Capture the cell that displays the provided text and extract its (X, Y) central coordinate. 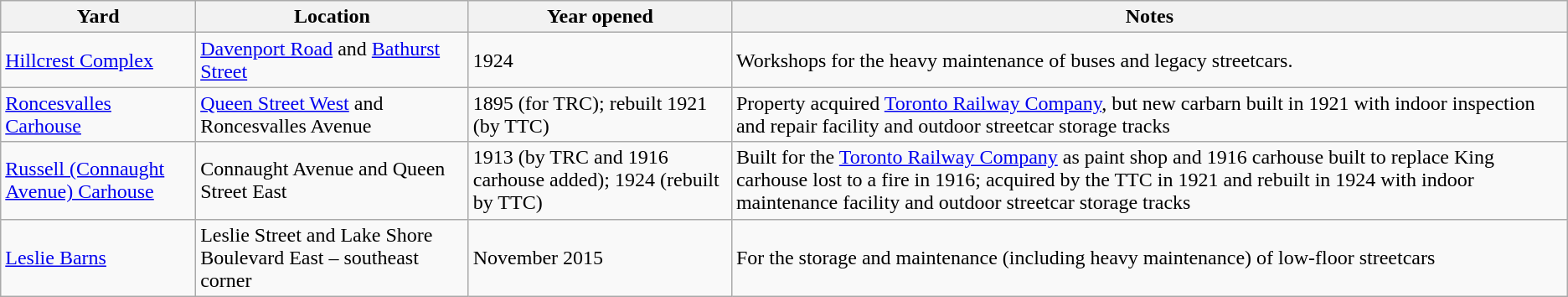
Leslie Street and Lake Shore Boulevard East – southeast corner (333, 258)
Notes (1149, 17)
Leslie Barns (99, 258)
Location (333, 17)
Russell (Connaught Avenue) Carhouse (99, 180)
1924 (600, 60)
1895 (for TRC); rebuilt 1921 (by TTC) (600, 114)
Hillcrest Complex (99, 60)
Yard (99, 17)
November 2015 (600, 258)
Connaught Avenue and Queen Street East (333, 180)
Queen Street West and Roncesvalles Avenue (333, 114)
Davenport Road and Bathurst Street (333, 60)
Workshops for the heavy maintenance of buses and legacy streetcars. (1149, 60)
Year opened (600, 17)
For the storage and maintenance (including heavy maintenance) of low-floor streetcars (1149, 258)
1913 (by TRC and 1916 carhouse added); 1924 (rebuilt by TTC) (600, 180)
Roncesvalles Carhouse (99, 114)
